Return the [x, y] coordinate for the center point of the cell that contains the specified text.  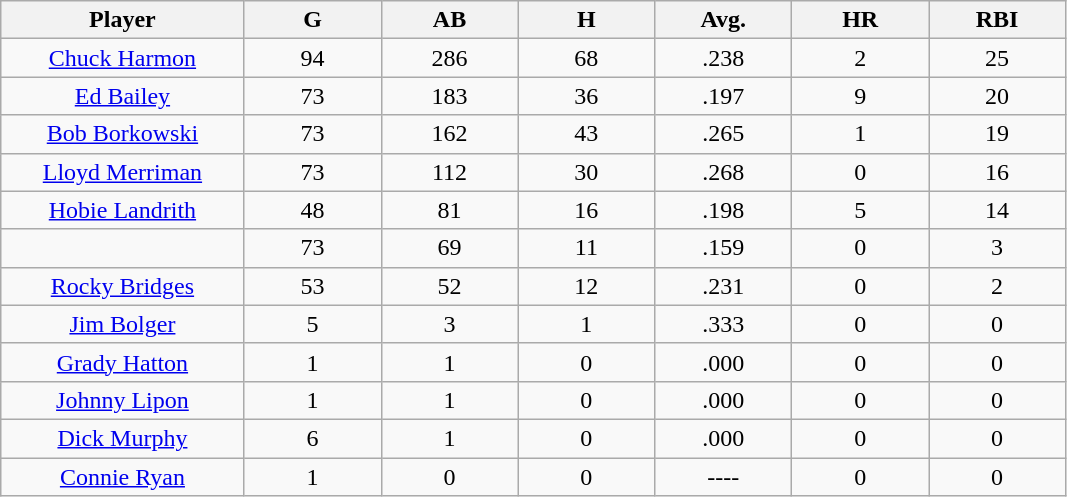
36 [586, 96]
.197 [724, 96]
.198 [724, 210]
11 [586, 248]
286 [450, 58]
25 [998, 58]
6 [312, 438]
Jim Bolger [122, 324]
112 [450, 172]
Player [122, 20]
G [312, 20]
94 [312, 58]
19 [998, 134]
Lloyd Merriman [122, 172]
.159 [724, 248]
Ed Bailey [122, 96]
Dick Murphy [122, 438]
Avg. [724, 20]
.231 [724, 286]
12 [586, 286]
52 [450, 286]
Johnny Lipon [122, 400]
H [586, 20]
Connie Ryan [122, 477]
69 [450, 248]
53 [312, 286]
Grady Hatton [122, 362]
183 [450, 96]
43 [586, 134]
Hobie Landrith [122, 210]
20 [998, 96]
9 [860, 96]
RBI [998, 20]
---- [724, 477]
AB [450, 20]
.265 [724, 134]
Chuck Harmon [122, 58]
81 [450, 210]
48 [312, 210]
.238 [724, 58]
14 [998, 210]
Bob Borkowski [122, 134]
HR [860, 20]
.268 [724, 172]
30 [586, 172]
.333 [724, 324]
162 [450, 134]
68 [586, 58]
Rocky Bridges [122, 286]
